From the cell containing the given text, extract its center point as [x, y] coordinate. 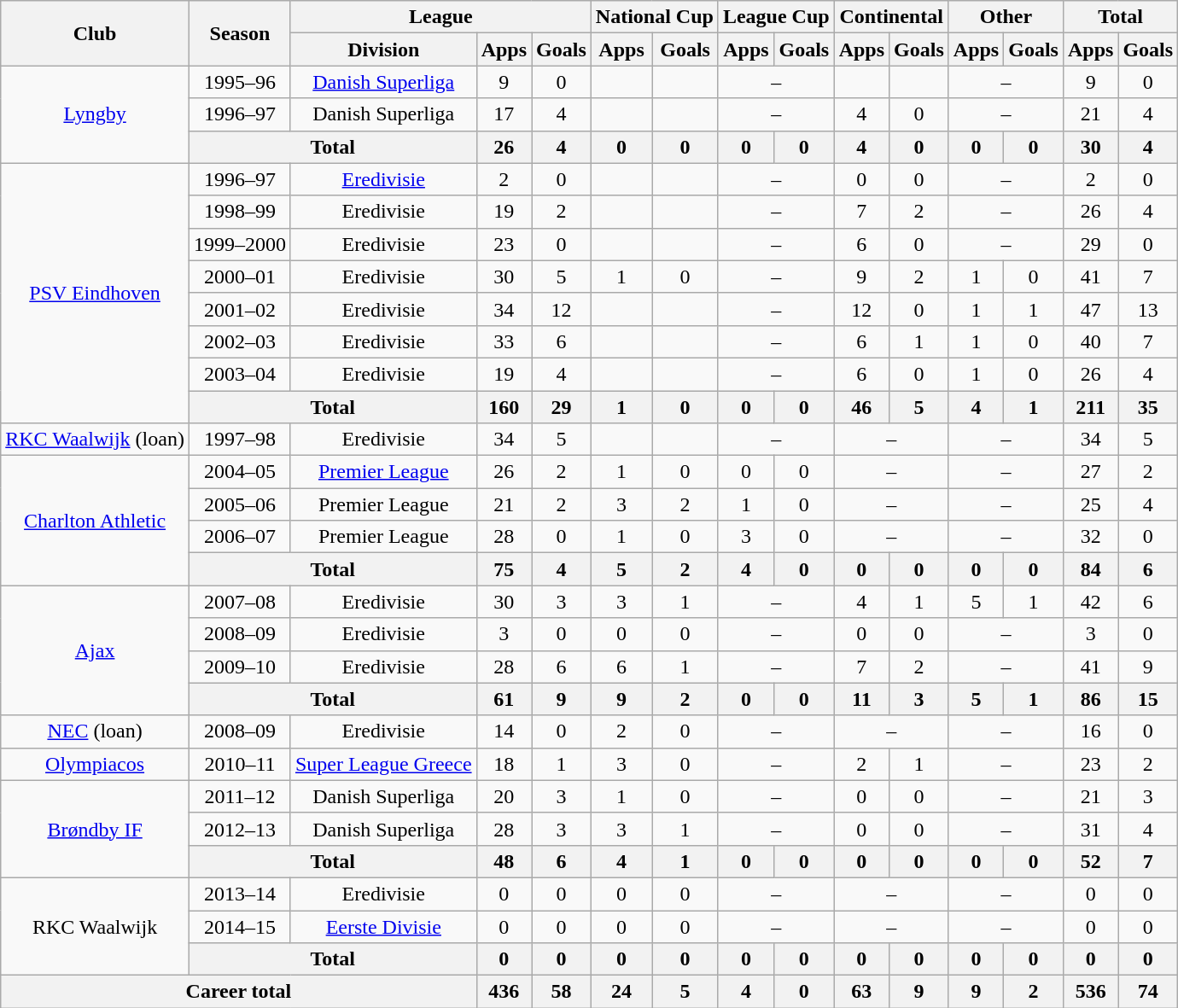
47 [1090, 309]
2007–08 [239, 602]
2004–05 [239, 472]
52 [1090, 861]
1995–96 [239, 82]
1998–99 [239, 212]
32 [1090, 537]
2002–03 [239, 341]
2001–02 [239, 309]
League Cup [776, 17]
1999–2000 [239, 244]
2006–07 [239, 537]
25 [1090, 504]
16 [1090, 731]
74 [1148, 992]
58 [562, 992]
Season [239, 33]
2000–01 [239, 277]
Super League Greece [383, 764]
35 [1148, 407]
14 [504, 731]
RKC Waalwijk (loan) [96, 440]
Continental [891, 17]
2005–06 [239, 504]
31 [1090, 829]
Career total [239, 992]
13 [1148, 309]
33 [504, 341]
20 [504, 796]
211 [1090, 407]
Other [1006, 17]
160 [504, 407]
17 [504, 114]
Charlton Athletic [96, 521]
Brøndby IF [96, 829]
2013–14 [239, 894]
42 [1090, 602]
84 [1090, 569]
75 [504, 569]
RKC Waalwijk [96, 926]
63 [861, 992]
46 [861, 407]
2014–15 [239, 926]
536 [1090, 992]
48 [504, 861]
2012–13 [239, 829]
15 [1148, 699]
2003–04 [239, 374]
86 [1090, 699]
Eerste Divisie [383, 926]
18 [504, 764]
27 [1090, 472]
436 [504, 992]
24 [621, 992]
61 [504, 699]
1997–98 [239, 440]
Lyngby [96, 114]
2009–10 [239, 667]
National Cup [654, 17]
Ajax [96, 650]
2010–11 [239, 764]
Club [96, 33]
League [440, 17]
Division [383, 50]
40 [1090, 341]
2011–12 [239, 796]
NEC (loan) [96, 731]
Olympiacos [96, 764]
11 [861, 699]
PSV Eindhoven [96, 293]
